Extract the (X, Y) coordinate from the center of the cell holding the provided text.  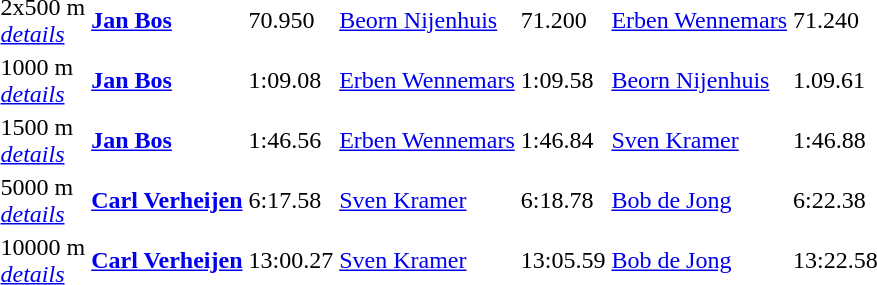
6:18.78 (563, 200)
1:46.84 (563, 140)
6:17.58 (291, 200)
Bob de Jong (700, 200)
1:09.58 (563, 80)
Beorn Nijenhuis (700, 80)
1:46.56 (291, 140)
1:09.08 (291, 80)
Carl Verheijen (167, 200)
